Return (x, y) of the center of cell containing provided text 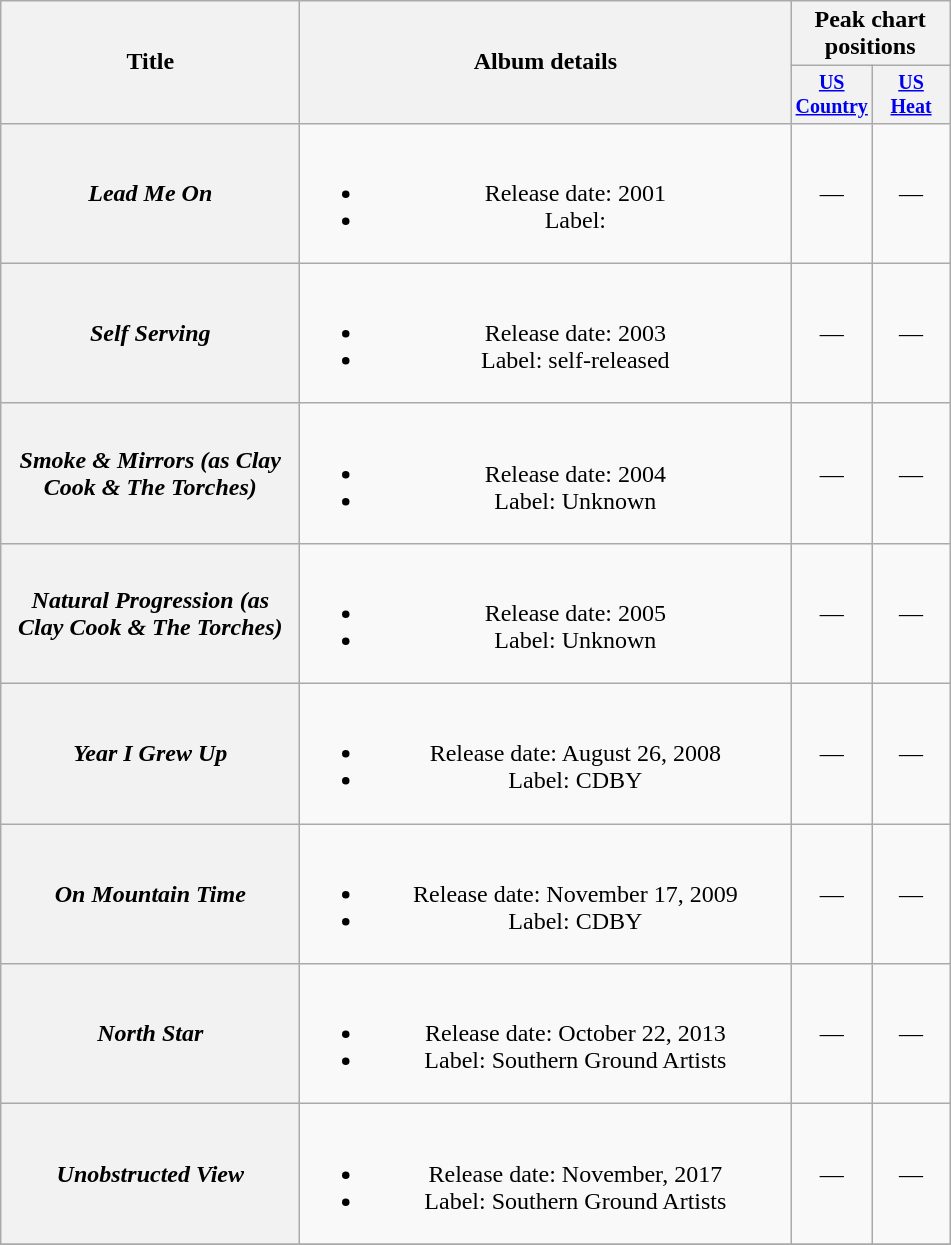
On Mountain Time (150, 894)
Release date: October 22, 2013Label: Southern Ground Artists (546, 1034)
Release date: 2003Label: self-released (546, 333)
Release date: 2004Label: Unknown (546, 473)
Unobstructed View (150, 1174)
Title (150, 62)
Natural Progression (as Clay Cook & The Torches) (150, 613)
Album details (546, 62)
Lead Me On (150, 193)
Release date: August 26, 2008Label: CDBY (546, 754)
Release date: November, 2017Label: Southern Ground Artists (546, 1174)
USHeat (912, 94)
North Star (150, 1034)
Year I Grew Up (150, 754)
Release date: November 17, 2009Label: CDBY (546, 894)
Self Serving (150, 333)
Smoke & Mirrors (as Clay Cook & The Torches) (150, 473)
Peak chartpositions (870, 34)
US Country (832, 94)
Release date: 2005Label: Unknown (546, 613)
Release date: 2001Label: (546, 193)
